Determine the (X, Y) coordinate at the center of the cell enclosing the given text.  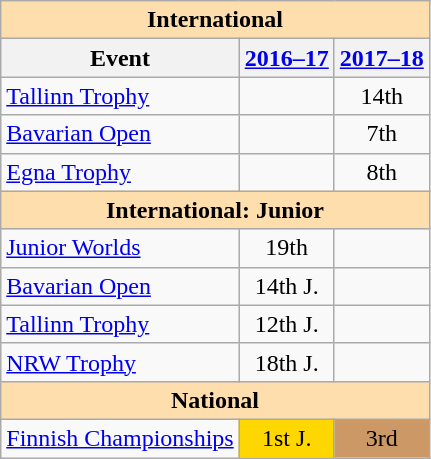
14th J. (286, 286)
14th (382, 96)
National (216, 400)
3rd (382, 438)
2016–17 (286, 58)
International (216, 20)
Junior Worlds (120, 248)
2017–18 (382, 58)
12th J. (286, 324)
Finnish Championships (120, 438)
Event (120, 58)
International: Junior (216, 210)
Egna Trophy (120, 172)
NRW Trophy (120, 362)
18th J. (286, 362)
1st J. (286, 438)
8th (382, 172)
7th (382, 134)
19th (286, 248)
